Detect which cell encompasses the target text, then output its (X, Y) center coordinate. 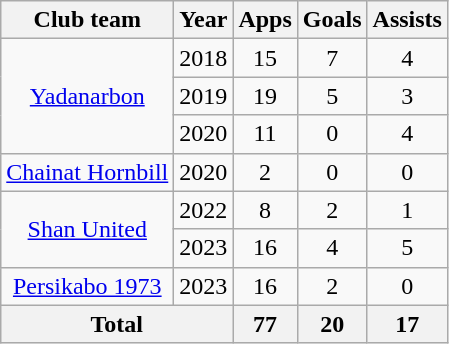
Chainat Hornbill (88, 172)
Year (204, 20)
Club team (88, 20)
Shan United (88, 229)
2019 (204, 96)
2022 (204, 210)
3 (407, 96)
Persikabo 1973 (88, 286)
Total (117, 324)
Goals (332, 20)
77 (265, 324)
17 (407, 324)
1 (407, 210)
8 (265, 210)
Yadanarbon (88, 96)
11 (265, 134)
15 (265, 58)
7 (332, 58)
Apps (265, 20)
Assists (407, 20)
20 (332, 324)
2018 (204, 58)
19 (265, 96)
